Scan for the cell matching the given text and deliver its (x, y) coordinate at center. 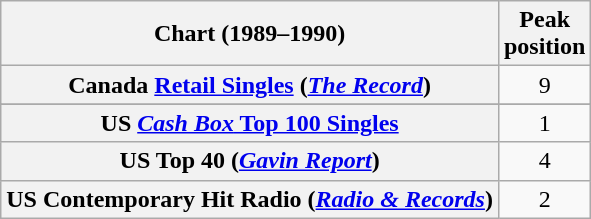
US Top 40 (Gavin Report) (250, 161)
9 (544, 85)
4 (544, 161)
1 (544, 123)
2 (544, 199)
Chart (1989–1990) (250, 34)
Peakposition (544, 34)
Canada Retail Singles (The Record) (250, 85)
US Cash Box Top 100 Singles (250, 123)
US Contemporary Hit Radio (Radio & Records) (250, 199)
